Pinpoint the cell where the given text exists, returning its [x, y] midpoint coordinate. 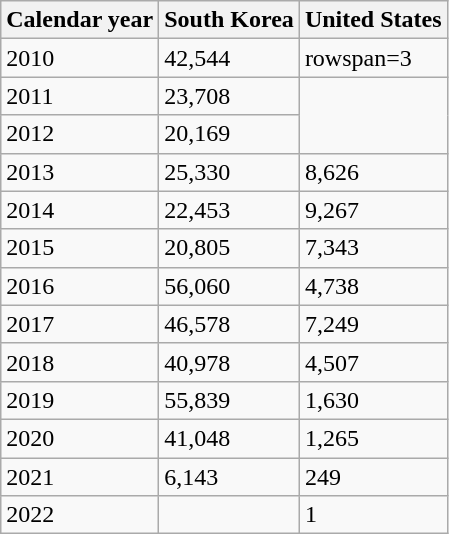
1,265 [373, 438]
2010 [80, 58]
41,048 [230, 438]
2017 [80, 324]
2016 [80, 286]
2015 [80, 248]
2011 [80, 96]
20,169 [230, 134]
9,267 [373, 210]
42,544 [230, 58]
56,060 [230, 286]
2012 [80, 134]
2014 [80, 210]
40,978 [230, 362]
55,839 [230, 400]
2020 [80, 438]
8,626 [373, 172]
2021 [80, 477]
2013 [80, 172]
22,453 [230, 210]
South Korea [230, 20]
25,330 [230, 172]
23,708 [230, 96]
249 [373, 477]
rowspan=3 [373, 58]
1 [373, 515]
2022 [80, 515]
Calendar year [80, 20]
7,343 [373, 248]
1,630 [373, 400]
46,578 [230, 324]
United States [373, 20]
20,805 [230, 248]
4,507 [373, 362]
2019 [80, 400]
7,249 [373, 324]
4,738 [373, 286]
2018 [80, 362]
6,143 [230, 477]
